Extract the (x, y) coordinate from the center of the cell holding the provided text.  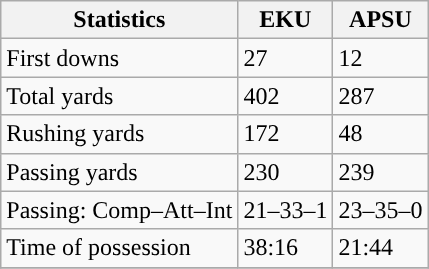
287 (380, 96)
239 (380, 172)
Passing yards (120, 172)
Statistics (120, 20)
21:44 (380, 248)
EKU (286, 20)
Time of possession (120, 248)
First downs (120, 58)
Total yards (120, 96)
APSU (380, 20)
230 (286, 172)
23–35–0 (380, 210)
172 (286, 134)
402 (286, 96)
27 (286, 58)
38:16 (286, 248)
48 (380, 134)
Passing: Comp–Att–Int (120, 210)
21–33–1 (286, 210)
12 (380, 58)
Rushing yards (120, 134)
